Return [x, y] of the center of cell containing provided text 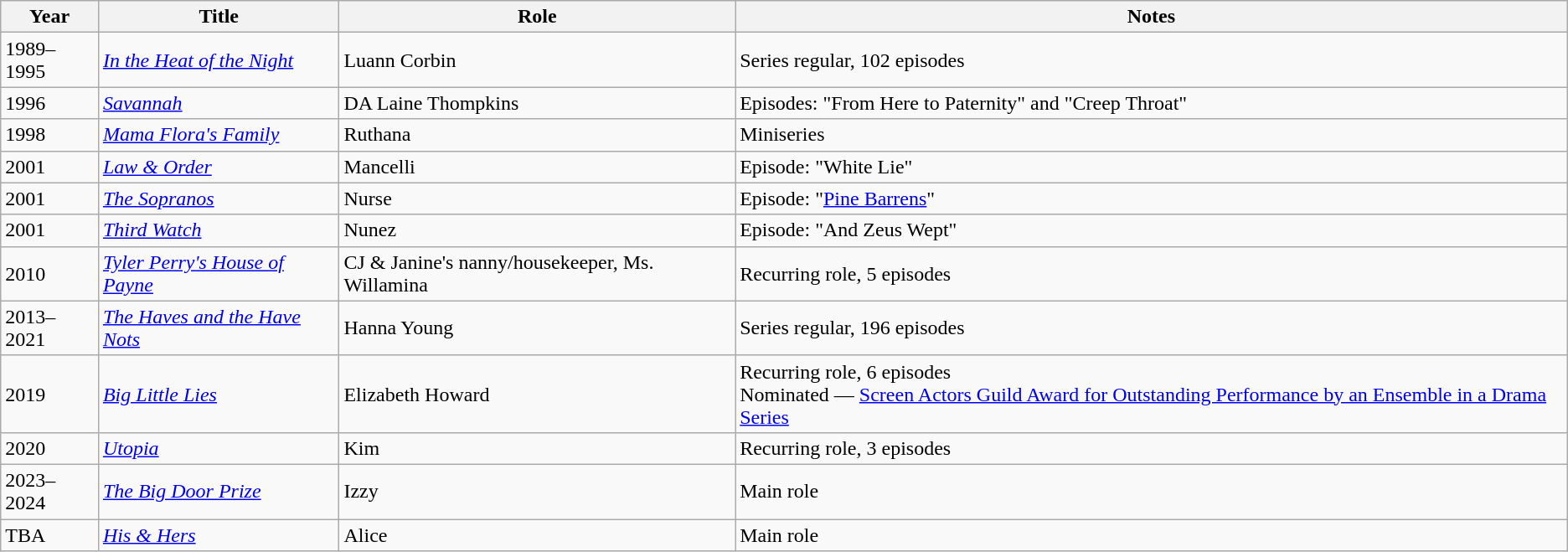
Nurse [538, 199]
Series regular, 196 episodes [1152, 328]
2019 [50, 394]
Episode: "Pine Barrens" [1152, 199]
Tyler Perry's House of Payne [219, 273]
2023–2024 [50, 491]
The Sopranos [219, 199]
TBA [50, 535]
Kim [538, 448]
Hanna Young [538, 328]
Title [219, 17]
CJ & Janine's nanny/housekeeper, Ms. Willamina [538, 273]
Izzy [538, 491]
In the Heat of the Night [219, 60]
Role [538, 17]
Ruthana [538, 135]
Miniseries [1152, 135]
Utopia [219, 448]
DA Laine Thompkins [538, 103]
Episodes: "From Here to Paternity" and "Creep Throat" [1152, 103]
1996 [50, 103]
Nunez [538, 230]
The Big Door Prize [219, 491]
His & Hers [219, 535]
Law & Order [219, 167]
Alice [538, 535]
Notes [1152, 17]
Year [50, 17]
Savannah [219, 103]
The Haves and the Have Nots [219, 328]
1998 [50, 135]
Luann Corbin [538, 60]
2010 [50, 273]
Mama Flora's Family [219, 135]
Recurring role, 6 episodesNominated — Screen Actors Guild Award for Outstanding Performance by an Ensemble in a Drama Series [1152, 394]
Elizabeth Howard [538, 394]
Recurring role, 5 episodes [1152, 273]
2013–2021 [50, 328]
Episode: "White Lie" [1152, 167]
1989–1995 [50, 60]
Third Watch [219, 230]
Episode: "And Zeus Wept" [1152, 230]
Series regular, 102 episodes [1152, 60]
Mancelli [538, 167]
2020 [50, 448]
Big Little Lies [219, 394]
Recurring role, 3 episodes [1152, 448]
